Output the [X, Y] coordinate of the center of the cell containing the given text.  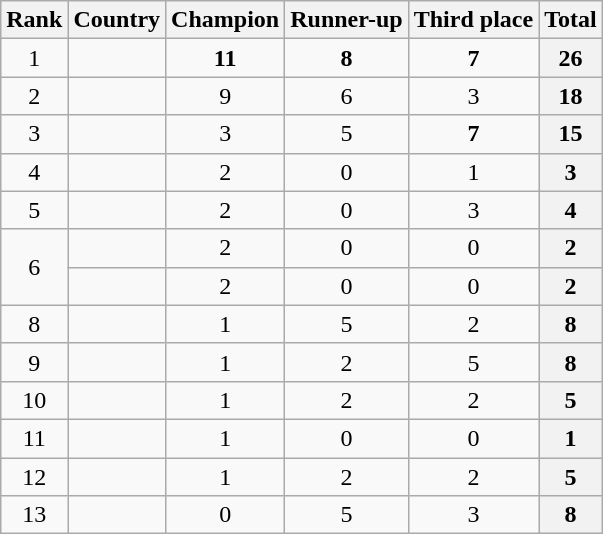
Champion [226, 20]
Country [117, 20]
Rank [34, 20]
12 [34, 477]
10 [34, 400]
18 [571, 96]
Runner-up [347, 20]
Total [571, 20]
13 [34, 515]
15 [571, 134]
Third place [473, 20]
26 [571, 58]
